Extract the [X, Y] coordinate from the center of the cell holding the provided text.  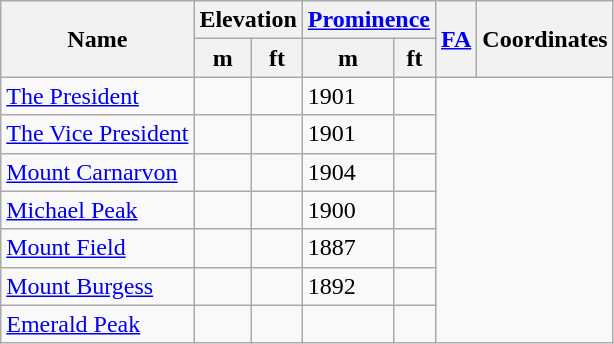
Mount Burgess [98, 286]
Elevation [248, 20]
1892 [348, 286]
Name [98, 39]
1887 [348, 248]
FA [456, 39]
Michael Peak [98, 210]
Coordinates [545, 39]
Mount Carnarvon [98, 172]
Emerald Peak [98, 324]
Mount Field [98, 248]
1900 [348, 210]
Prominence [368, 20]
The Vice President [98, 134]
The President [98, 96]
1904 [348, 172]
